For the text-containing cell, return its midpoint in [X, Y] coordinate format. 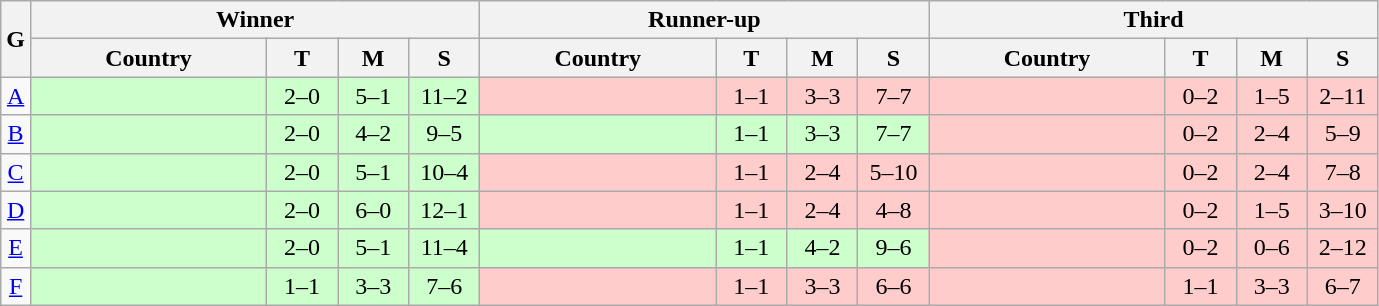
5–10 [894, 172]
C [16, 172]
B [16, 134]
0–6 [1272, 248]
6–0 [374, 210]
E [16, 248]
12–1 [444, 210]
D [16, 210]
2–11 [1342, 96]
6–6 [894, 286]
6–7 [1342, 286]
Winner [254, 20]
11–2 [444, 96]
9–5 [444, 134]
G [16, 39]
9–6 [894, 248]
5–9 [1342, 134]
2–12 [1342, 248]
Runner-up [704, 20]
Third [1154, 20]
11–4 [444, 248]
4–8 [894, 210]
3–10 [1342, 210]
10–4 [444, 172]
A [16, 96]
7–6 [444, 286]
F [16, 286]
7–8 [1342, 172]
